From the cell containing the given text, extract its center point as (X, Y) coordinate. 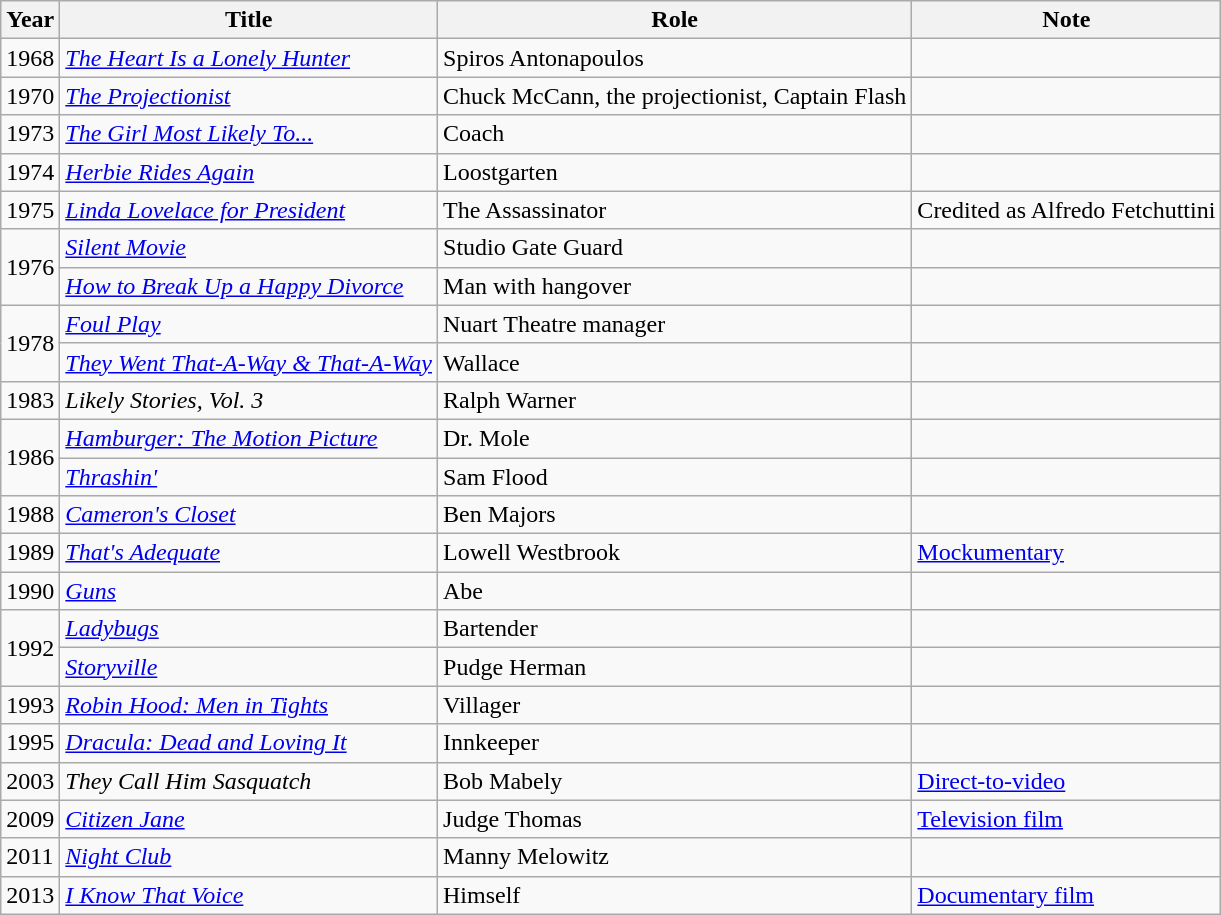
Storyville (249, 667)
Thrashin' (249, 477)
Spiros Antonapoulos (675, 58)
Cameron's Closet (249, 515)
1995 (30, 743)
Pudge Herman (675, 667)
The Girl Most Likely To... (249, 134)
1983 (30, 400)
1992 (30, 648)
Hamburger: The Motion Picture (249, 438)
Man with hangover (675, 286)
The Assassinator (675, 210)
How to Break Up a Happy Divorce (249, 286)
Sam Flood (675, 477)
1970 (30, 96)
Villager (675, 705)
Chuck McCann, the projectionist, Captain Flash (675, 96)
1990 (30, 591)
Innkeeper (675, 743)
1975 (30, 210)
1993 (30, 705)
1973 (30, 134)
1986 (30, 457)
Studio Gate Guard (675, 248)
Television film (1066, 819)
Title (249, 20)
I Know That Voice (249, 895)
2009 (30, 819)
Abe (675, 591)
Guns (249, 591)
Loostgarten (675, 172)
The Projectionist (249, 96)
Silent Movie (249, 248)
They Went That-A-Way & That-A-Way (249, 362)
Himself (675, 895)
Judge Thomas (675, 819)
Dracula: Dead and Loving It (249, 743)
That's Adequate (249, 553)
Year (30, 20)
1989 (30, 553)
Ladybugs (249, 629)
Linda Lovelace for President (249, 210)
Night Club (249, 857)
Nuart Theatre manager (675, 324)
Documentary film (1066, 895)
Mockumentary (1066, 553)
Credited as Alfredo Fetchuttini (1066, 210)
Coach (675, 134)
They Call Him Sasquatch (249, 781)
Citizen Jane (249, 819)
1968 (30, 58)
Role (675, 20)
1976 (30, 267)
2003 (30, 781)
Bob Mabely (675, 781)
Dr. Mole (675, 438)
Robin Hood: Men in Tights (249, 705)
2011 (30, 857)
Wallace (675, 362)
Note (1066, 20)
Manny Melowitz (675, 857)
Likely Stories, Vol. 3 (249, 400)
Foul Play (249, 324)
Direct-to-video (1066, 781)
1974 (30, 172)
Bartender (675, 629)
1978 (30, 343)
Lowell Westbrook (675, 553)
1988 (30, 515)
Herbie Rides Again (249, 172)
The Heart Is a Lonely Hunter (249, 58)
Ben Majors (675, 515)
2013 (30, 895)
Ralph Warner (675, 400)
